For the text-containing cell, return its midpoint in [X, Y] coordinate format. 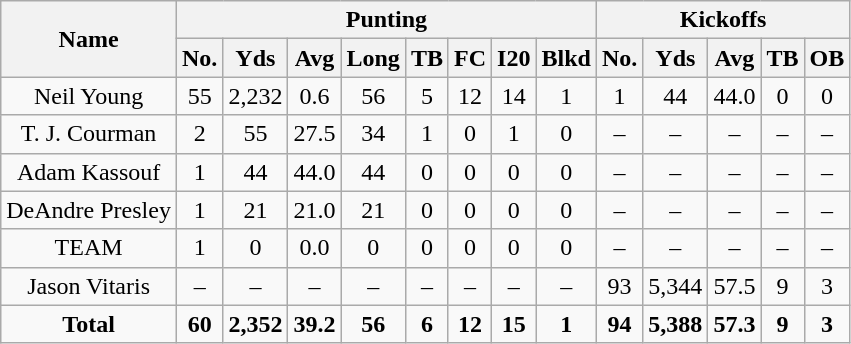
57.3 [734, 324]
21.0 [314, 210]
0.6 [314, 96]
94 [619, 324]
Kickoffs [722, 20]
0.0 [314, 248]
Name [89, 39]
5 [426, 96]
2 [199, 134]
T. J. Courman [89, 134]
34 [373, 134]
2,232 [256, 96]
DeAndre Presley [89, 210]
Total [89, 324]
5,388 [676, 324]
60 [199, 324]
OB [827, 58]
39.2 [314, 324]
15 [514, 324]
2,352 [256, 324]
93 [619, 286]
Blkd [566, 58]
FC [470, 58]
57.5 [734, 286]
I20 [514, 58]
Neil Young [89, 96]
6 [426, 324]
27.5 [314, 134]
Jason Vitaris [89, 286]
Long [373, 58]
5,344 [676, 286]
Punting [386, 20]
14 [514, 96]
Adam Kassouf [89, 172]
TEAM [89, 248]
